Extract the [X, Y] coordinate from the center of the cell holding the provided text.  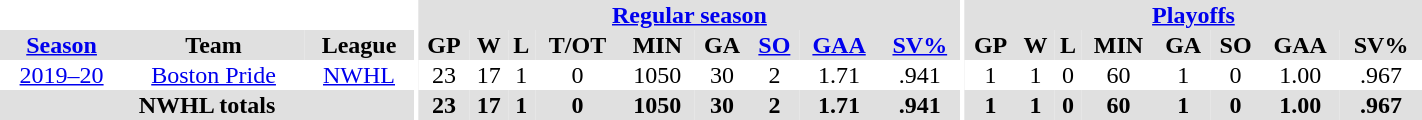
NWHL [359, 75]
2019–20 [62, 75]
Team [214, 45]
Season [62, 45]
Boston Pride [214, 75]
NWHL totals [207, 105]
League [359, 45]
Playoffs [1194, 15]
T/OT [578, 45]
Regular season [689, 15]
